Detect which cell encompasses the target text, then output its [X, Y] center coordinate. 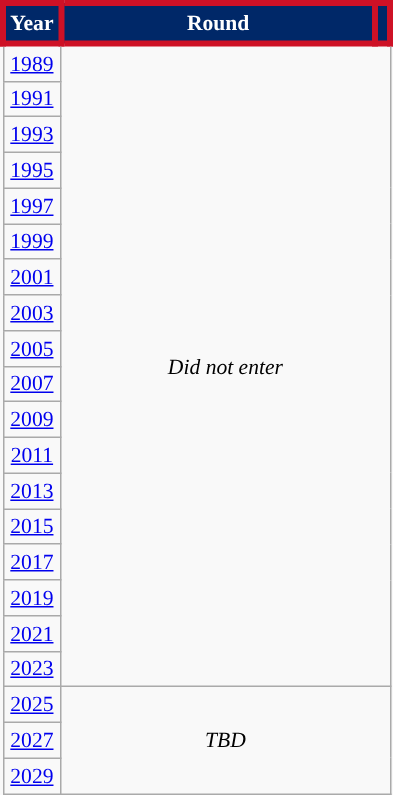
2027 [32, 741]
Did not enter [226, 366]
1993 [32, 135]
2009 [32, 420]
1997 [32, 206]
2021 [32, 634]
2017 [32, 563]
1991 [32, 99]
2003 [32, 313]
2013 [32, 491]
2019 [32, 598]
2015 [32, 527]
Round [218, 23]
2025 [32, 705]
Year [32, 23]
2005 [32, 349]
2001 [32, 278]
1995 [32, 171]
2011 [32, 456]
2023 [32, 669]
2029 [32, 776]
1999 [32, 242]
2007 [32, 384]
1989 [32, 63]
TBD [226, 740]
